Provide the (x, y) coordinate of the cell's center where the given text is located.  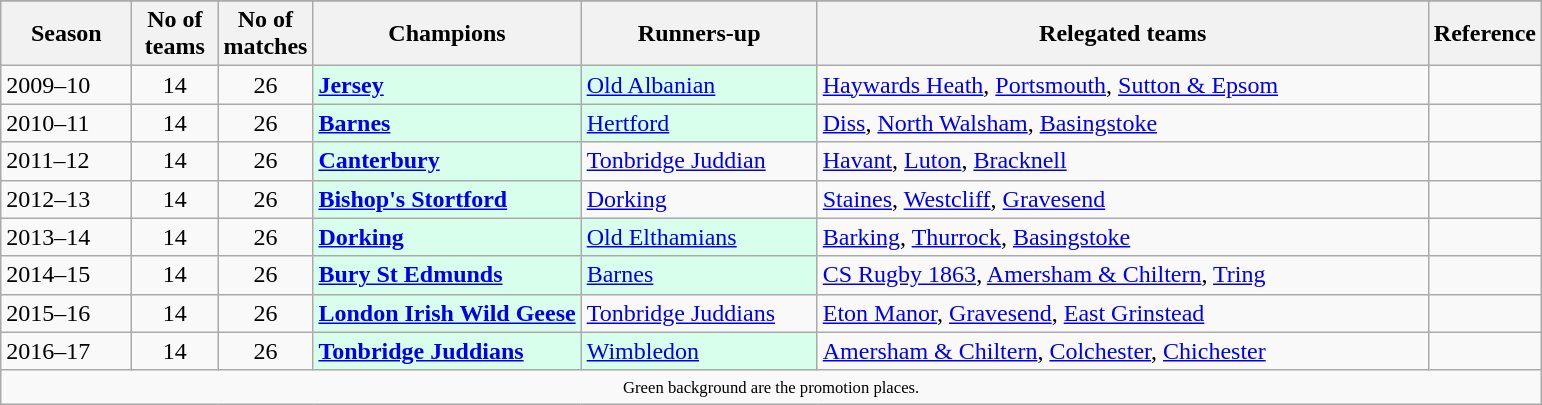
London Irish Wild Geese (447, 313)
Wimbledon (699, 351)
CS Rugby 1863, Amersham & Chiltern, Tring (1122, 275)
2009–10 (66, 85)
Barking, Thurrock, Basingstoke (1122, 237)
Eton Manor, Gravesend, East Grinstead (1122, 313)
Canterbury (447, 161)
2012–13 (66, 199)
Bury St Edmunds (447, 275)
2016–17 (66, 351)
No of matches (266, 34)
Runners-up (699, 34)
Old Albanian (699, 85)
2013–14 (66, 237)
Reference (1484, 34)
2014–15 (66, 275)
Tonbridge Juddian (699, 161)
Season (66, 34)
Havant, Luton, Bracknell (1122, 161)
Green background are the promotion places. (772, 386)
Bishop's Stortford (447, 199)
Old Elthamians (699, 237)
No of teams (175, 34)
Jersey (447, 85)
Amersham & Chiltern, Colchester, Chichester (1122, 351)
Hertford (699, 123)
Relegated teams (1122, 34)
2010–11 (66, 123)
Diss, North Walsham, Basingstoke (1122, 123)
Staines, Westcliff, Gravesend (1122, 199)
Haywards Heath, Portsmouth, Sutton & Epsom (1122, 85)
2011–12 (66, 161)
2015–16 (66, 313)
Champions (447, 34)
